Capture the cell that displays the provided text and extract its (X, Y) central coordinate. 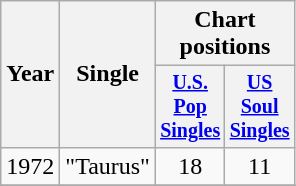
Year (30, 74)
11 (260, 166)
"Taurus" (108, 166)
Chart positions (224, 34)
USSoul Singles (260, 106)
1972 (30, 166)
Single (108, 74)
18 (190, 166)
U.S. Pop Singles (190, 106)
